For the text-containing cell, return its midpoint in [X, Y] coordinate format. 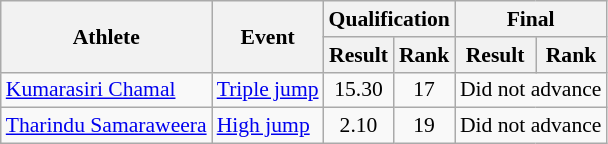
Tharindu Samaraweera [106, 126]
15.30 [359, 90]
High jump [268, 126]
19 [424, 126]
Qualification [390, 19]
Athlete [106, 36]
Event [268, 36]
Final [531, 19]
2.10 [359, 126]
17 [424, 90]
Triple jump [268, 90]
Kumarasiri Chamal [106, 90]
